Scan for the cell matching the given text and deliver its (X, Y) coordinate at center. 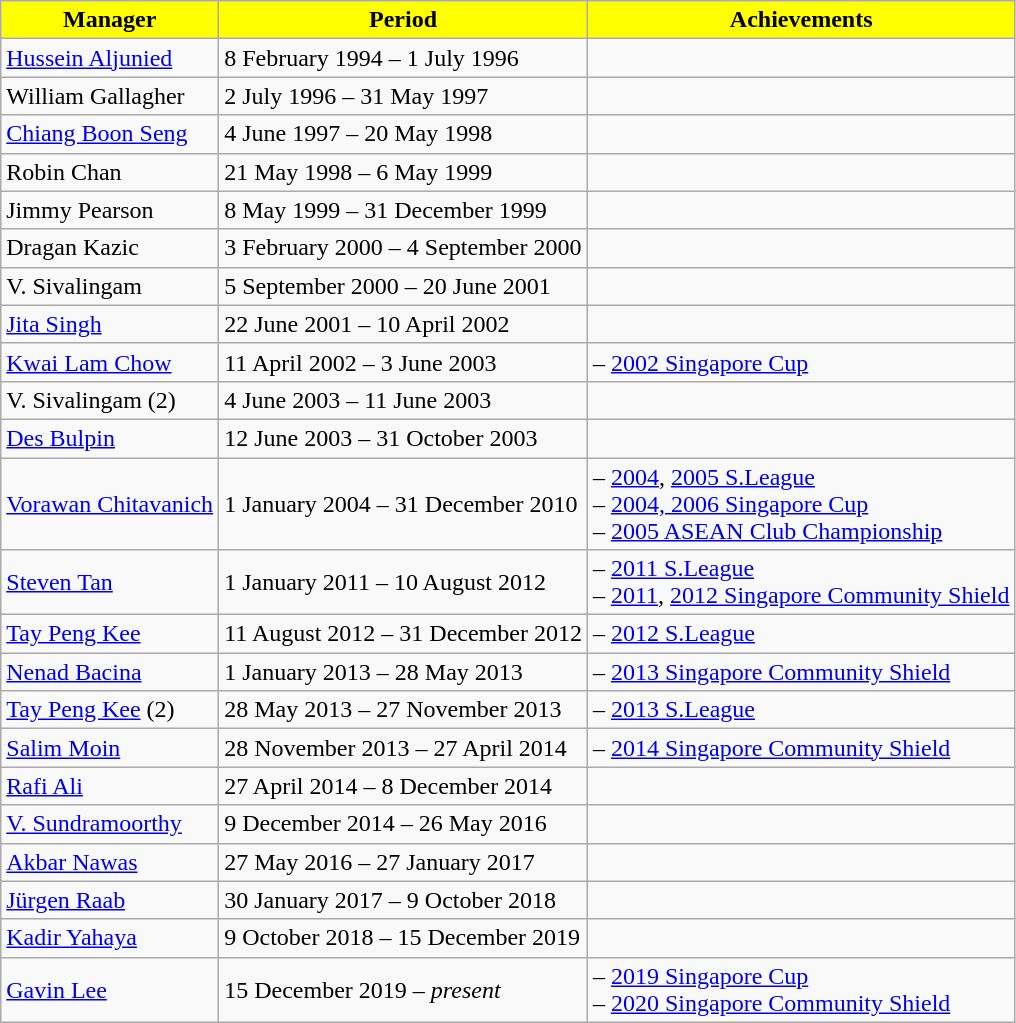
28 May 2013 – 27 November 2013 (404, 710)
Jimmy Pearson (110, 210)
Steven Tan (110, 582)
Achievements (801, 20)
Vorawan Chitavanich (110, 504)
Kwai Lam Chow (110, 362)
27 April 2014 – 8 December 2014 (404, 786)
V. Sundramoorthy (110, 824)
21 May 1998 – 6 May 1999 (404, 172)
11 April 2002 – 3 June 2003 (404, 362)
8 May 1999 – 31 December 1999 (404, 210)
1 January 2013 – 28 May 2013 (404, 672)
Dragan Kazic (110, 248)
Nenad Bacina (110, 672)
9 October 2018 – 15 December 2019 (404, 938)
2 July 1996 – 31 May 1997 (404, 96)
4 June 1997 – 20 May 1998 (404, 134)
Rafi Ali (110, 786)
Gavin Lee (110, 990)
22 June 2001 – 10 April 2002 (404, 324)
9 December 2014 – 26 May 2016 (404, 824)
Hussein Aljunied (110, 58)
Jita Singh (110, 324)
– 2013 S.League (801, 710)
– 2002 Singapore Cup (801, 362)
Kadir Yahaya (110, 938)
William Gallagher (110, 96)
1 January 2004 – 31 December 2010 (404, 504)
Salim Moin (110, 748)
– 2019 Singapore Cup– 2020 Singapore Community Shield (801, 990)
– 2013 Singapore Community Shield (801, 672)
– 2011 S.League– 2011, 2012 Singapore Community Shield (801, 582)
Tay Peng Kee (110, 634)
Chiang Boon Seng (110, 134)
4 June 2003 – 11 June 2003 (404, 400)
Akbar Nawas (110, 862)
15 December 2019 – present (404, 990)
Des Bulpin (110, 438)
– 2014 Singapore Community Shield (801, 748)
30 January 2017 – 9 October 2018 (404, 900)
Jürgen Raab (110, 900)
– 2004, 2005 S.League– 2004, 2006 Singapore Cup– 2005 ASEAN Club Championship (801, 504)
5 September 2000 – 20 June 2001 (404, 286)
28 November 2013 – 27 April 2014 (404, 748)
12 June 2003 – 31 October 2003 (404, 438)
V. Sivalingam (110, 286)
V. Sivalingam (2) (110, 400)
3 February 2000 – 4 September 2000 (404, 248)
Manager (110, 20)
27 May 2016 – 27 January 2017 (404, 862)
11 August 2012 – 31 December 2012 (404, 634)
Tay Peng Kee (2) (110, 710)
8 February 1994 – 1 July 1996 (404, 58)
Period (404, 20)
– 2012 S.League (801, 634)
Robin Chan (110, 172)
1 January 2011 – 10 August 2012 (404, 582)
